Return the [x, y] coordinate for the center point of the cell that contains the specified text.  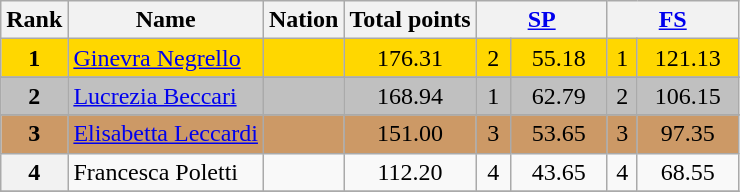
168.94 [410, 96]
Elisabetta Leccardi [166, 134]
Name [166, 20]
68.55 [688, 172]
Lucrezia Beccari [166, 96]
Francesca Poletti [166, 172]
SP [542, 20]
53.65 [558, 134]
Total points [410, 20]
43.65 [558, 172]
97.35 [688, 134]
151.00 [410, 134]
121.13 [688, 58]
Ginevra Negrello [166, 58]
106.15 [688, 96]
176.31 [410, 58]
Nation [303, 20]
55.18 [558, 58]
62.79 [558, 96]
112.20 [410, 172]
Rank [34, 20]
FS [672, 20]
